Extract the [x, y] coordinate from the center of the cell holding the provided text.  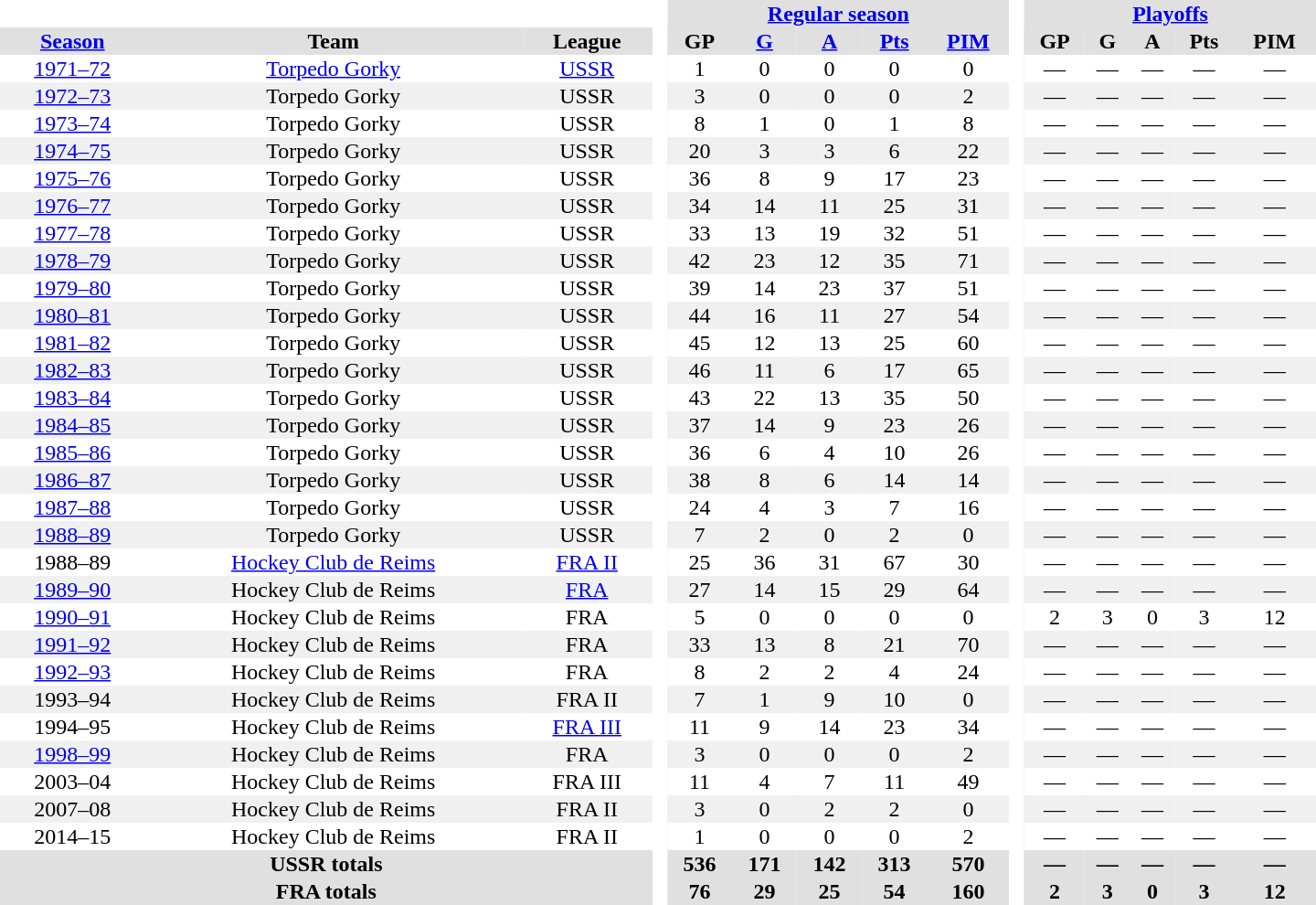
160 [968, 891]
46 [700, 370]
1975–76 [73, 178]
71 [968, 261]
1976–77 [73, 206]
1978–79 [73, 261]
313 [894, 864]
20 [700, 151]
67 [894, 562]
43 [700, 398]
League [587, 41]
64 [968, 590]
15 [830, 590]
1982–83 [73, 370]
32 [894, 233]
1986–87 [73, 480]
1977–78 [73, 233]
142 [830, 864]
44 [700, 315]
1973–74 [73, 123]
171 [764, 864]
1991–92 [73, 644]
Team [334, 41]
1972–73 [73, 96]
45 [700, 343]
1993–94 [73, 699]
2014–15 [73, 836]
49 [968, 782]
Regular season [839, 14]
30 [968, 562]
1984–85 [73, 425]
50 [968, 398]
1992–93 [73, 672]
1980–81 [73, 315]
1983–84 [73, 398]
1998–99 [73, 754]
Season [73, 41]
1974–75 [73, 151]
2007–08 [73, 809]
2003–04 [73, 782]
Playoffs [1170, 14]
38 [700, 480]
60 [968, 343]
1981–82 [73, 343]
FRA totals [326, 891]
1979–80 [73, 288]
65 [968, 370]
21 [894, 644]
1990–91 [73, 617]
5 [700, 617]
1985–86 [73, 452]
42 [700, 261]
76 [700, 891]
1989–90 [73, 590]
USSR totals [326, 864]
570 [968, 864]
70 [968, 644]
1987–88 [73, 507]
19 [830, 233]
536 [700, 864]
39 [700, 288]
1994–95 [73, 727]
1971–72 [73, 69]
